Output the [x, y] coordinate of the center of the cell containing the given text.  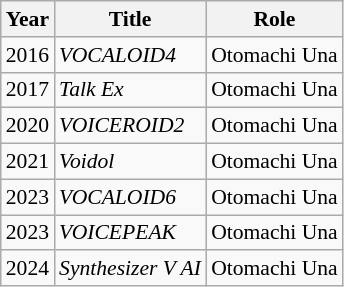
Role [274, 19]
2016 [28, 55]
Voidol [130, 162]
2017 [28, 90]
2024 [28, 269]
Title [130, 19]
VOCALOID6 [130, 197]
VOCALOID4 [130, 55]
Talk Ex [130, 90]
Year [28, 19]
VOICEROID2 [130, 126]
2020 [28, 126]
2021 [28, 162]
Synthesizer V AI [130, 269]
VOICEPEAK [130, 233]
